Find where the given text appears and provide that cell's center as [x, y] coordinate. 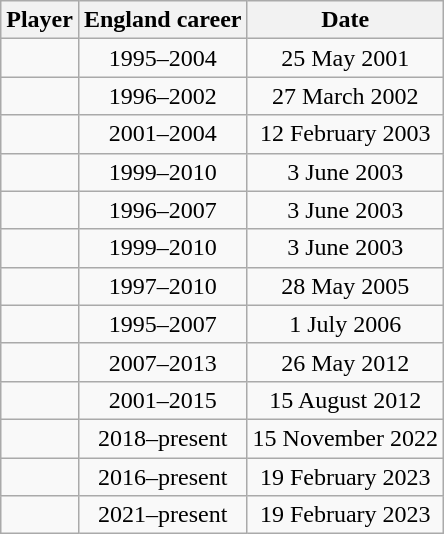
2016–present [162, 477]
Player [40, 20]
26 May 2012 [345, 362]
2001–2015 [162, 400]
27 March 2002 [345, 96]
1995–2007 [162, 324]
25 May 2001 [345, 58]
2001–2004 [162, 134]
2021–present [162, 515]
28 May 2005 [345, 286]
Date [345, 20]
1995–2004 [162, 58]
2018–present [162, 438]
1 July 2006 [345, 324]
2007–2013 [162, 362]
England career [162, 20]
12 February 2003 [345, 134]
15 November 2022 [345, 438]
15 August 2012 [345, 400]
1996–2007 [162, 210]
1997–2010 [162, 286]
1996–2002 [162, 96]
